Locate the cell with the specified text and output its [x, y] center coordinate. 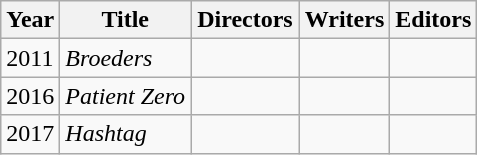
Patient Zero [126, 96]
Title [126, 20]
Directors [246, 20]
Broeders [126, 58]
Hashtag [126, 134]
Editors [434, 20]
2011 [30, 58]
2016 [30, 96]
Writers [344, 20]
Year [30, 20]
2017 [30, 134]
